Locate the cell with the specified text and output its [X, Y] center coordinate. 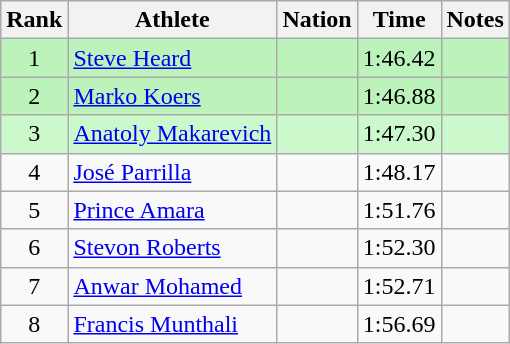
Anatoly Makarevich [172, 134]
Athlete [172, 20]
Francis Munthali [172, 324]
1:46.88 [399, 96]
José Parrilla [172, 172]
3 [34, 134]
4 [34, 172]
Anwar Mohamed [172, 286]
1:47.30 [399, 134]
7 [34, 286]
1:51.76 [399, 210]
6 [34, 248]
1:56.69 [399, 324]
1:52.30 [399, 248]
Notes [475, 20]
1:52.71 [399, 286]
5 [34, 210]
Rank [34, 20]
Time [399, 20]
1:48.17 [399, 172]
8 [34, 324]
Nation [317, 20]
2 [34, 96]
Marko Koers [172, 96]
Stevon Roberts [172, 248]
Steve Heard [172, 58]
1 [34, 58]
Prince Amara [172, 210]
1:46.42 [399, 58]
